Return the [X, Y] coordinate for the center point of the cell that contains the specified text.  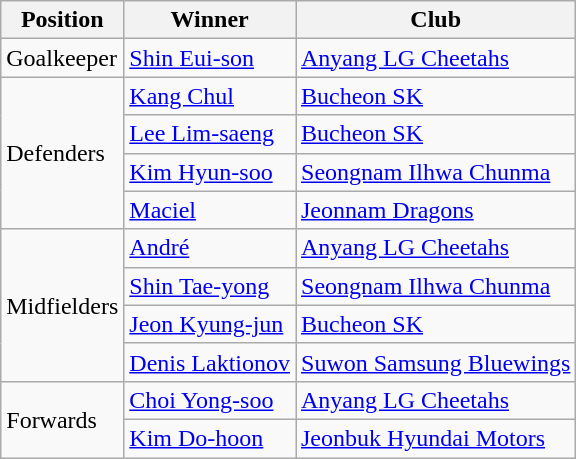
Shin Tae-yong [210, 286]
Forwards [62, 419]
Shin Eui-son [210, 58]
Jeon Kyung-jun [210, 324]
Denis Laktionov [210, 362]
Kim Do-hoon [210, 438]
Lee Lim-saeng [210, 134]
Club [436, 20]
Winner [210, 20]
Jeonbuk Hyundai Motors [436, 438]
Position [62, 20]
Midfielders [62, 305]
Choi Yong-soo [210, 400]
André [210, 248]
Goalkeeper [62, 58]
Jeonnam Dragons [436, 210]
Kim Hyun-soo [210, 172]
Suwon Samsung Bluewings [436, 362]
Maciel [210, 210]
Defenders [62, 153]
Kang Chul [210, 96]
